Determine the (x, y) coordinate at the center of the cell enclosing the given text.  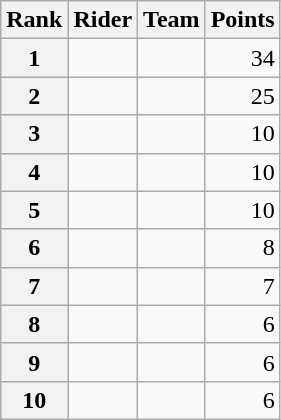
1 (34, 58)
Rank (34, 20)
9 (34, 362)
Team (172, 20)
Points (242, 20)
2 (34, 96)
4 (34, 172)
3 (34, 134)
25 (242, 96)
5 (34, 210)
Rider (103, 20)
34 (242, 58)
